Search for the cell housing the specified text and yield its [x, y] center coordinate. 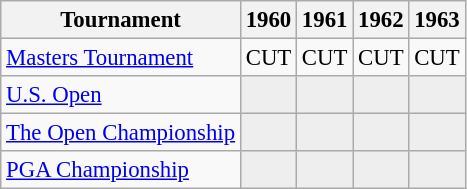
Masters Tournament [121, 58]
U.S. Open [121, 95]
Tournament [121, 20]
1961 [325, 20]
1963 [437, 20]
1962 [381, 20]
The Open Championship [121, 133]
PGA Championship [121, 170]
1960 [268, 20]
